Return (X, Y) of the center of cell containing provided text 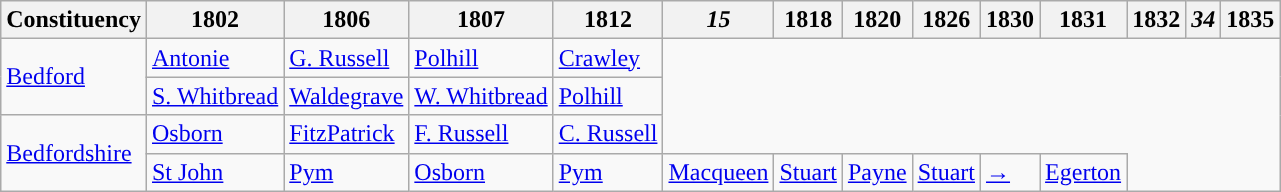
1812 (608, 20)
Macqueen (718, 172)
1835 (1250, 20)
1826 (946, 20)
→ (1010, 172)
W. Whitbread (481, 96)
1806 (346, 20)
St John (214, 172)
G. Russell (346, 58)
1831 (1084, 20)
C. Russell (608, 134)
FitzPatrick (346, 134)
Payne (877, 172)
S. Whitbread (214, 96)
Constituency (74, 20)
1832 (1156, 20)
34 (1204, 20)
1802 (214, 20)
Crawley (608, 58)
Bedford (74, 77)
1818 (808, 20)
Bedfordshire (74, 153)
Waldegrave (346, 96)
15 (718, 20)
Antonie (214, 58)
1807 (481, 20)
F. Russell (481, 134)
1820 (877, 20)
1830 (1010, 20)
Egerton (1084, 172)
